Locate the cell with the specified text and output its [x, y] center coordinate. 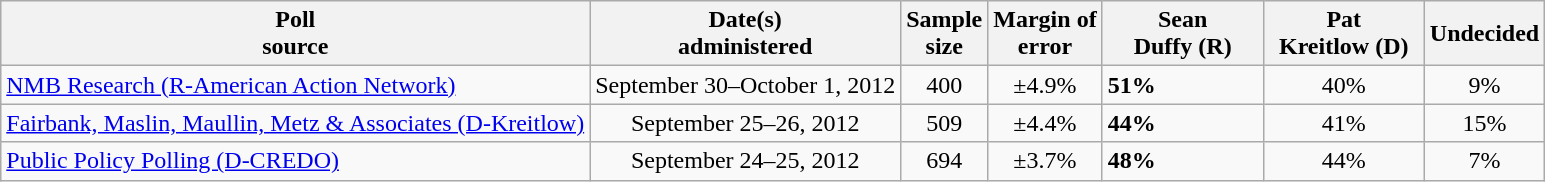
±4.9% [1045, 85]
PatKreitlow (D) [1344, 34]
694 [944, 161]
400 [944, 85]
NMB Research (R-American Action Network) [296, 85]
41% [1344, 123]
Public Policy Polling (D-CREDO) [296, 161]
509 [944, 123]
Fairbank, Maslin, Maullin, Metz & Associates (D-Kreitlow) [296, 123]
±4.4% [1045, 123]
Date(s)administered [746, 34]
Samplesize [944, 34]
September 25–26, 2012 [746, 123]
Pollsource [296, 34]
40% [1344, 85]
September 24–25, 2012 [746, 161]
15% [1484, 123]
7% [1484, 161]
September 30–October 1, 2012 [746, 85]
SeanDuffy (R) [1182, 34]
51% [1182, 85]
Margin oferror [1045, 34]
48% [1182, 161]
9% [1484, 85]
±3.7% [1045, 161]
Undecided [1484, 34]
